Locate the cell with the specified text and output its [x, y] center coordinate. 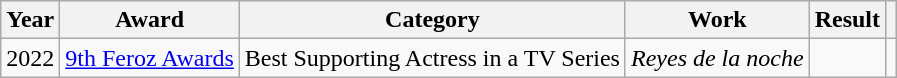
Result [847, 20]
Award [150, 20]
Category [432, 20]
Year [30, 20]
2022 [30, 58]
9th Feroz Awards [150, 58]
Reyes de la noche [717, 58]
Work [717, 20]
Best Supporting Actress in a TV Series [432, 58]
